Scan for the cell matching the given text and deliver its [x, y] coordinate at center. 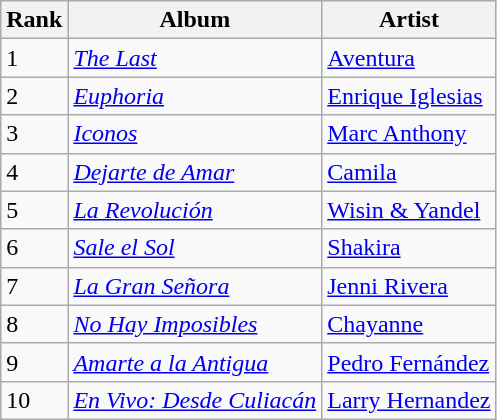
La Revolución [195, 210]
5 [34, 210]
Sale el Sol [195, 248]
Marc Anthony [409, 134]
2 [34, 96]
Aventura [409, 58]
4 [34, 172]
9 [34, 362]
Euphoria [195, 96]
Chayanne [409, 324]
The Last [195, 58]
Shakira [409, 248]
Enrique Iglesias [409, 96]
10 [34, 400]
Jenni Rivera [409, 286]
1 [34, 58]
8 [34, 324]
Iconos [195, 134]
Artist [409, 20]
Larry Hernandez [409, 400]
En Vivo: Desde Culiacán [195, 400]
Wisin & Yandel [409, 210]
Album [195, 20]
3 [34, 134]
No Hay Imposibles [195, 324]
Camila [409, 172]
6 [34, 248]
La Gran Señora [195, 286]
Pedro Fernández [409, 362]
7 [34, 286]
Dejarte de Amar [195, 172]
Rank [34, 20]
Amarte a la Antigua [195, 362]
